Return the [x, y] coordinate for the center point of the cell that contains the specified text.  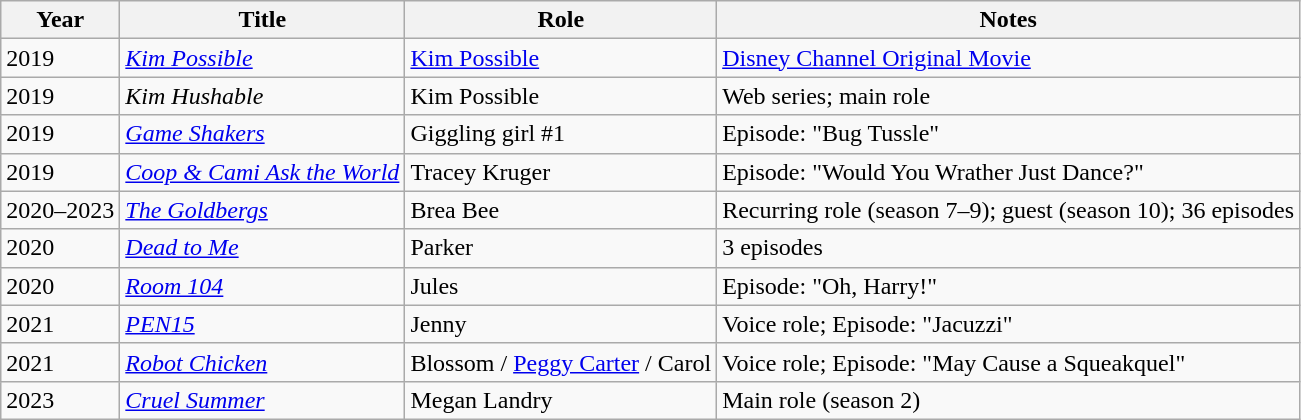
Cruel Summer [262, 400]
Notes [1008, 20]
Voice role; Episode: "Jacuzzi" [1008, 324]
Room 104 [262, 286]
Blossom / Peggy Carter / Carol [561, 362]
2020–2023 [60, 210]
Game Shakers [262, 134]
3 episodes [1008, 248]
Episode: "Would You Wrather Just Dance?" [1008, 172]
Disney Channel Original Movie [1008, 58]
Jenny [561, 324]
Robot Chicken [262, 362]
Recurring role (season 7–9); guest (season 10); 36 episodes [1008, 210]
The Goldbergs [262, 210]
Episode: "Oh, Harry!" [1008, 286]
Episode: "Bug Tussle" [1008, 134]
Coop & Cami Ask the World [262, 172]
2023 [60, 400]
Brea Bee [561, 210]
Tracey Kruger [561, 172]
Voice role; Episode: "May Cause a Squeakquel" [1008, 362]
Main role (season 2) [1008, 400]
PEN15 [262, 324]
Giggling girl #1 [561, 134]
Web series; main role [1008, 96]
Dead to Me [262, 248]
Megan Landry [561, 400]
Year [60, 20]
Jules [561, 286]
Kim Hushable [262, 96]
Parker [561, 248]
Role [561, 20]
Title [262, 20]
